Find where the given text appears and provide that cell's center as (X, Y) coordinate. 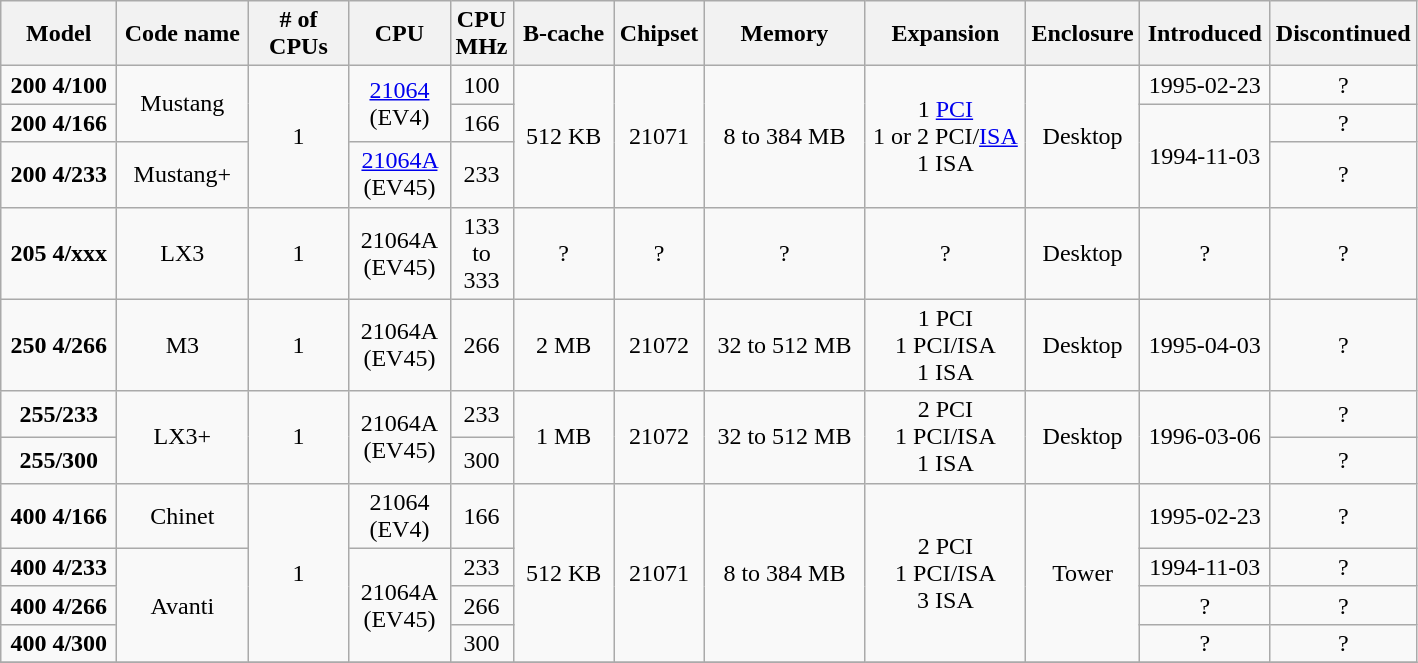
Mustang (182, 104)
Memory (784, 34)
Avanti (182, 605)
Introduced (1204, 34)
# ofCPUs (298, 34)
Tower (1082, 572)
1 PCI 1 or 2 PCI/ISA 1 ISA (946, 136)
1996-03-06 (1204, 437)
M3 (182, 345)
21064A (EV45) (400, 174)
Model (59, 34)
255/300 (59, 460)
LX3 (182, 253)
400 4/166 (59, 516)
Enclosure (1082, 34)
Code name (182, 34)
250 4/266 (59, 345)
200 4/166 (59, 123)
200 4/100 (59, 85)
205 4/xxx (59, 253)
Chinet (182, 516)
1 PCI1 PCI/ISA1 ISA (946, 345)
1995-04-03 (1204, 345)
Discontinued (1343, 34)
2 PCI1 PCI/ISA3 ISA (946, 572)
LX3+ (182, 437)
Mustang+ (182, 174)
400 4/266 (59, 605)
CPU (400, 34)
2 MB (564, 345)
2 PCI1 PCI/ISA1 ISA (946, 437)
255/233 (59, 414)
100 (482, 85)
CPUMHz (482, 34)
B-cache (564, 34)
Expansion (946, 34)
400 4/300 (59, 643)
133 to 333 (482, 253)
Chipset (659, 34)
200 4/233 (59, 174)
1 MB (564, 437)
400 4/233 (59, 567)
